Find where the given text appears and provide that cell's center as (X, Y) coordinate. 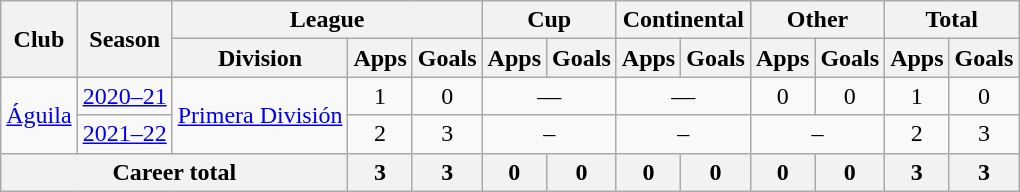
Career total (174, 172)
League (327, 20)
2021–22 (124, 134)
Season (124, 39)
Club (39, 39)
2020–21 (124, 96)
Total (952, 20)
Primera División (260, 115)
Continental (683, 20)
Division (260, 58)
Cup (549, 20)
Águila (39, 115)
Other (817, 20)
